Return (X, Y) of the center of cell containing provided text 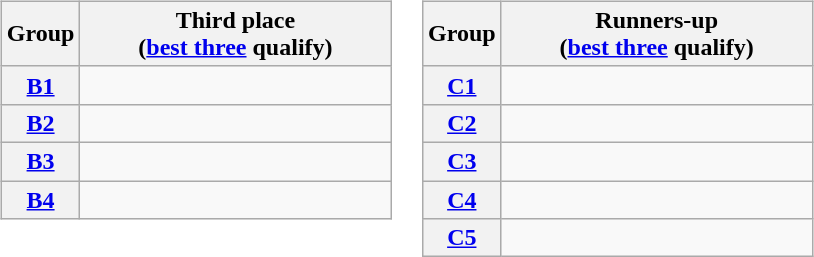
B1 (40, 85)
B3 (40, 161)
C4 (462, 199)
B4 (40, 199)
Runners-up(best three qualify) (656, 34)
C5 (462, 238)
B2 (40, 123)
C2 (462, 123)
C1 (462, 85)
Third place(best three qualify) (236, 34)
C3 (462, 161)
